Detect which cell encompasses the target text, then output its [X, Y] center coordinate. 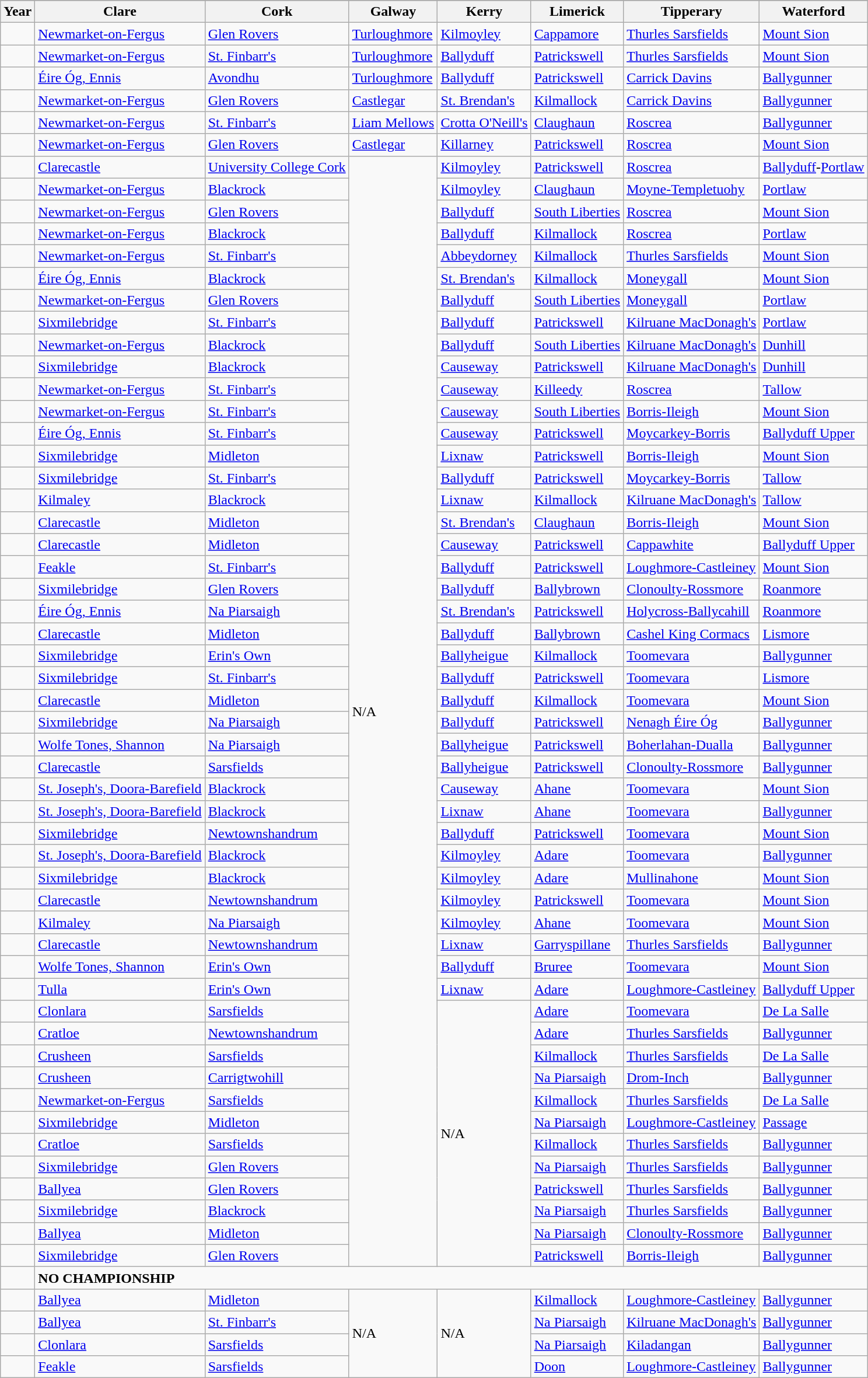
Kiladangan [692, 1344]
Clare [120, 12]
Ballyduff-Portlaw [813, 167]
Cappamore [577, 34]
Doon [577, 1367]
Cork [276, 12]
Mullinahone [692, 878]
Cashel King Cormacs [692, 633]
Killeedy [577, 389]
Holycross-Ballycahill [692, 611]
Waterford [813, 12]
Cappawhite [692, 545]
NO CHAMPIONSHIP [452, 1278]
University College Cork [276, 167]
Passage [813, 1122]
Carrigtwohill [276, 1078]
Limerick [577, 12]
Year [17, 12]
Tulla [120, 989]
Killarney [484, 145]
Garryspillane [577, 944]
Boherlahan-Dualla [692, 745]
Galway [393, 12]
Crotta O'Neill's [484, 123]
Abbeydorney [484, 256]
Tipperary [692, 12]
Avondhu [276, 78]
Kerry [484, 12]
Moyne-Templetuohy [692, 189]
Bruree [577, 967]
Nenagh Éire Óg [692, 723]
Liam Mellows [393, 123]
Drom-Inch [692, 1078]
